Identify which cell holds the provided text, then report its (x, y) central coordinate. 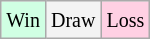
Draw (72, 20)
Loss (126, 20)
Win (24, 20)
